Provide the [x, y] coordinate of the cell's center where the given text is located.  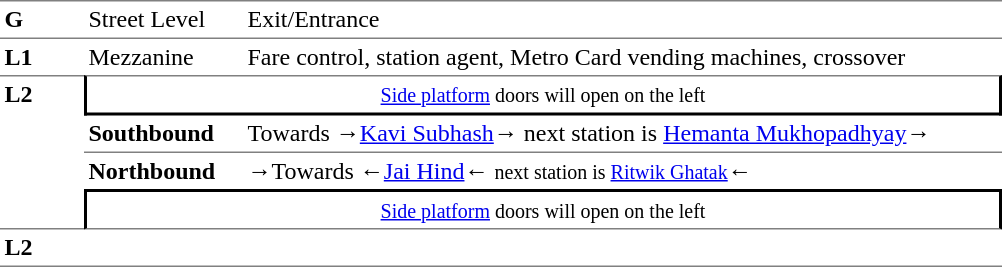
L2 [42, 152]
Mezzanine [164, 57]
Northbound [164, 171]
G [42, 20]
Street Level [164, 20]
Exit/Entrance [622, 20]
Southbound [164, 135]
→Towards ←Jai Hind← next station is Ritwik Ghatak← [622, 171]
Fare control, station agent, Metro Card vending machines, crossover [622, 57]
L1 [42, 57]
Towards →Kavi Subhash→ next station is Hemanta Mukhopadhyay→ [622, 135]
